From the cell containing the given text, extract its center point as (X, Y) coordinate. 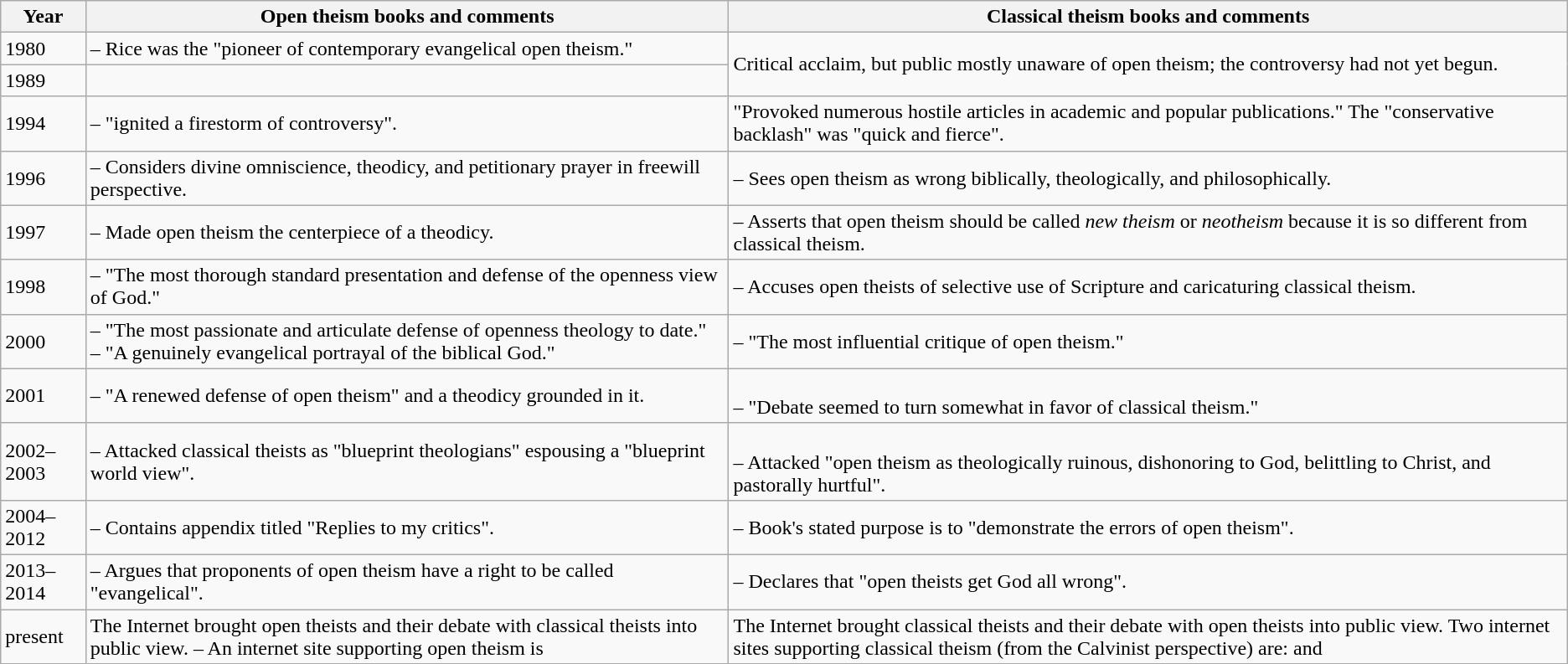
– Rice was the "pioneer of contemporary evangelical open theism." (407, 49)
Classical theism books and comments (1148, 17)
– "The most thorough standard presentation and defense of the openness view of God." (407, 286)
– Book's stated purpose is to "demonstrate the errors of open theism". (1148, 528)
1989 (44, 80)
Year (44, 17)
– Sees open theism as wrong biblically, theologically, and philosophically. (1148, 178)
2002–2003 (44, 461)
– "ignited a firestorm of controversy". (407, 124)
– Asserts that open theism should be called new theism or neotheism because it is so different from classical theism. (1148, 233)
– "The most influential critique of open theism." (1148, 342)
– Accuses open theists of selective use of Scripture and caricaturing classical theism. (1148, 286)
Critical acclaim, but public mostly unaware of open theism; the controversy had not yet begun. (1148, 64)
– Declares that "open theists get God all wrong". (1148, 581)
Open theism books and comments (407, 17)
1997 (44, 233)
2000 (44, 342)
The Internet brought open theists and their debate with classical theists into public view. – An internet site supporting open theism is (407, 636)
1994 (44, 124)
present (44, 636)
– "A renewed defense of open theism" and a theodicy grounded in it. (407, 395)
– Contains appendix titled "Replies to my critics". (407, 528)
– "The most passionate and articulate defense of openness theology to date." – "A genuinely evangelical portrayal of the biblical God." (407, 342)
– Considers divine omniscience, theodicy, and petitionary prayer in freewill perspective. (407, 178)
1998 (44, 286)
1980 (44, 49)
2013–2014 (44, 581)
– Attacked classical theists as "blueprint theologians" espousing a "blueprint world view". (407, 461)
2001 (44, 395)
– "Debate seemed to turn somewhat in favor of classical theism." (1148, 395)
2004–2012 (44, 528)
"Provoked numerous hostile articles in academic and popular publications." The "conservative backlash" was "quick and fierce". (1148, 124)
1996 (44, 178)
– Argues that proponents of open theism have a right to be called "evangelical". (407, 581)
– Attacked "open theism as theologically ruinous, dishonoring to God, belittling to Christ, and pastorally hurtful". (1148, 461)
– Made open theism the centerpiece of a theodicy. (407, 233)
